Return the [X, Y] coordinate for the center point of the cell that contains the specified text.  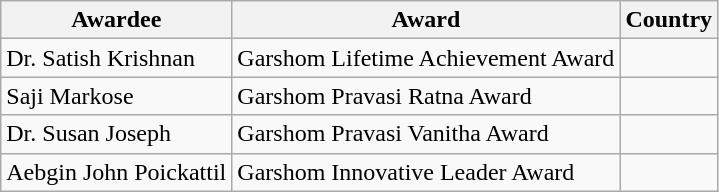
Garshom Pravasi Vanitha Award [426, 134]
Garshom Innovative Leader Award [426, 172]
Saji Markose [116, 96]
Garshom Pravasi Ratna Award [426, 96]
Dr. Satish Krishnan [116, 58]
Award [426, 20]
Aebgin John Poickattil [116, 172]
Dr. Susan Joseph [116, 134]
Garshom Lifetime Achievement Award [426, 58]
Country [669, 20]
Awardee [116, 20]
